From the cell containing the given text, extract its center point as [x, y] coordinate. 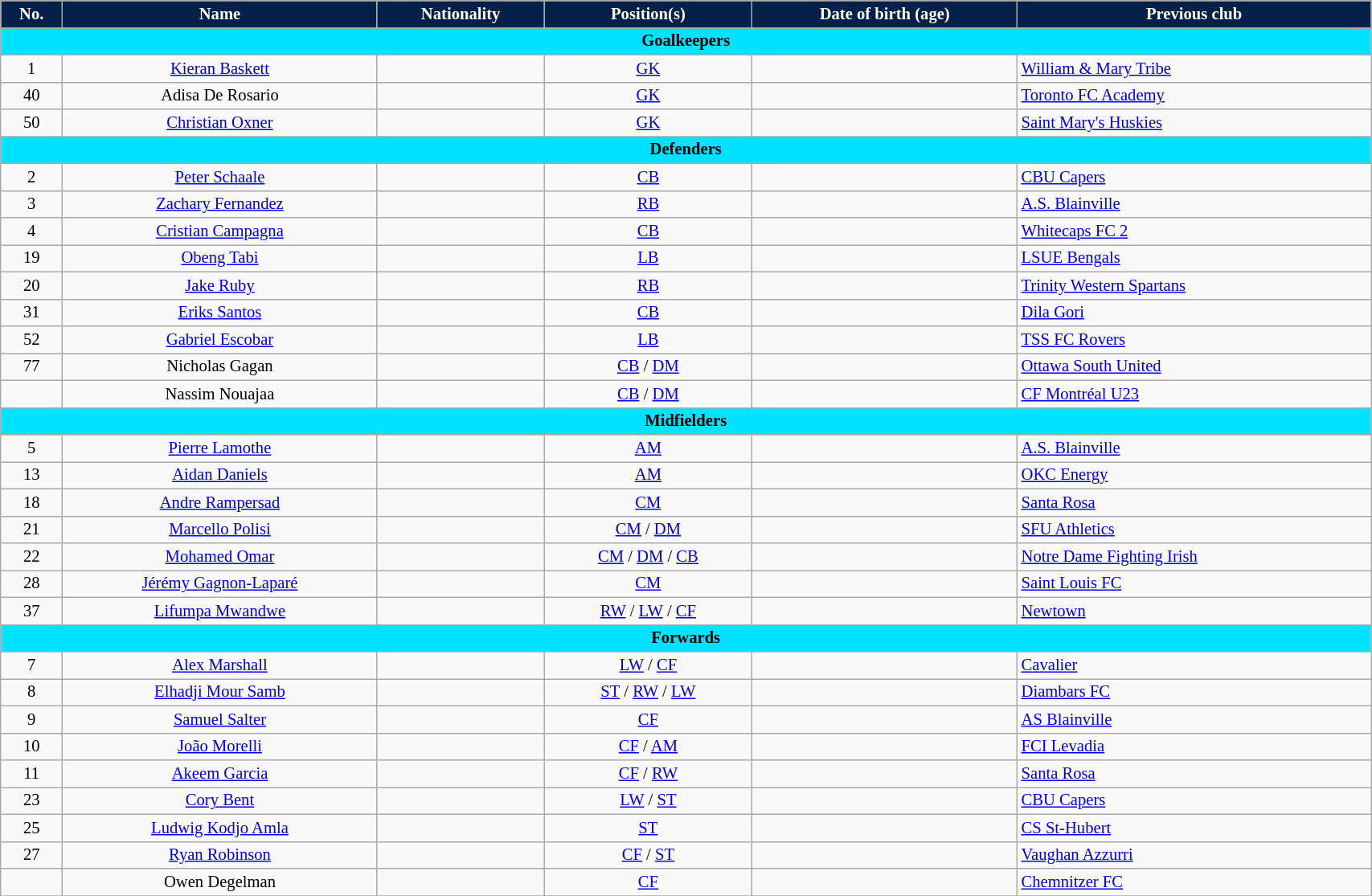
Owen Degelman [220, 882]
2 [32, 177]
Peter Schaale [220, 177]
AS Blainville [1194, 719]
Zachary Fernandez [220, 204]
40 [32, 96]
Nicholas Gagan [220, 366]
Whitecaps FC 2 [1194, 231]
8 [32, 692]
11 [32, 774]
OKC Energy [1194, 475]
LW / ST [648, 800]
10 [32, 747]
31 [32, 313]
Date of birth (age) [885, 14]
RW / LW / CF [648, 611]
CM / DM / CB [648, 557]
Saint Mary's Huskies [1194, 123]
CF Montréal U23 [1194, 394]
Gabriel Escobar [220, 340]
5 [32, 448]
Cory Bent [220, 800]
Elhadji Mour Samb [220, 692]
LSUE Bengals [1194, 258]
Aidan Daniels [220, 475]
FCI Levadia [1194, 747]
3 [32, 204]
Mohamed Omar [220, 557]
Name [220, 14]
Defenders [686, 149]
4 [32, 231]
SFU Athletics [1194, 530]
50 [32, 123]
Ryan Robinson [220, 855]
Obeng Tabi [220, 258]
21 [32, 530]
Chemnitzer FC [1194, 882]
Forwards [686, 638]
Notre Dame Fighting Irish [1194, 557]
13 [32, 475]
Akeem Garcia [220, 774]
23 [32, 800]
Alex Marshall [220, 665]
22 [32, 557]
Lifumpa Mwandwe [220, 611]
Adisa De Rosario [220, 96]
77 [32, 366]
Jérémy Gagnon-Laparé [220, 583]
CF / RW [648, 774]
27 [32, 855]
9 [32, 719]
19 [32, 258]
Kieran Baskett [220, 68]
Position(s) [648, 14]
52 [32, 340]
ST [648, 828]
CF / ST [648, 855]
Cavalier [1194, 665]
Marcello Polisi [220, 530]
7 [32, 665]
TSS FC Rovers [1194, 340]
18 [32, 502]
Newtown [1194, 611]
Toronto FC Academy [1194, 96]
William & Mary Tribe [1194, 68]
Goalkeepers [686, 41]
Diambars FC [1194, 692]
Nationality [461, 14]
Ottawa South United [1194, 366]
Dila Gori [1194, 313]
No. [32, 14]
Ludwig Kodjo Amla [220, 828]
Christian Oxner [220, 123]
João Morelli [220, 747]
Midfielders [686, 421]
Vaughan Azzurri [1194, 855]
Saint Louis FC [1194, 583]
CM / DM [648, 530]
Nassim Nouajaa [220, 394]
LW / CF [648, 665]
28 [32, 583]
Andre Rampersad [220, 502]
ST / RW / LW [648, 692]
CS St-Hubert [1194, 828]
Trinity Western Spartans [1194, 285]
Samuel Salter [220, 719]
37 [32, 611]
Eriks Santos [220, 313]
Previous club [1194, 14]
20 [32, 285]
Pierre Lamothe [220, 448]
Jake Ruby [220, 285]
25 [32, 828]
CF / AM [648, 747]
1 [32, 68]
Cristian Campagna [220, 231]
